Pinpoint the cell where the given text exists, returning its [x, y] midpoint coordinate. 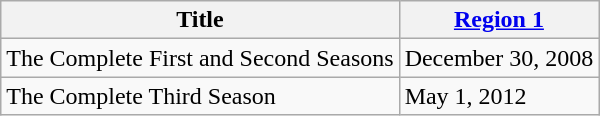
Title [200, 20]
The Complete Third Season [200, 96]
The Complete First and Second Seasons [200, 58]
December 30, 2008 [499, 58]
Region 1 [499, 20]
May 1, 2012 [499, 96]
